Find where the given text appears and provide that cell's center as [x, y] coordinate. 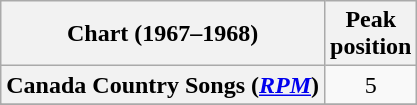
Peak position [371, 34]
Chart (1967–1968) [163, 34]
5 [371, 85]
Canada Country Songs (RPM) [163, 85]
